Find where the given text appears and provide that cell's center as [X, Y] coordinate. 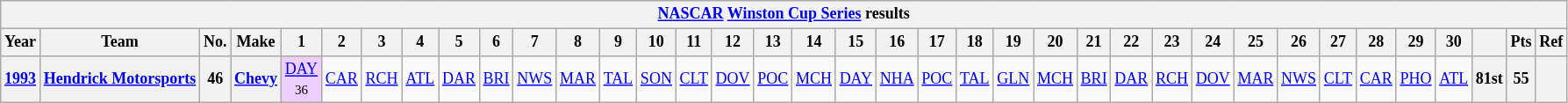
Make [256, 42]
SON [656, 79]
21 [1093, 42]
NHA [897, 79]
22 [1132, 42]
10 [656, 42]
15 [856, 42]
30 [1454, 42]
29 [1416, 42]
19 [1013, 42]
Pts [1521, 42]
12 [733, 42]
28 [1376, 42]
17 [937, 42]
No. [216, 42]
Hendrick Motorsports [119, 79]
13 [773, 42]
18 [975, 42]
7 [535, 42]
NASCAR Winston Cup Series results [784, 14]
6 [497, 42]
25 [1256, 42]
14 [814, 42]
81st [1489, 79]
DAY36 [301, 79]
9 [618, 42]
2 [341, 42]
20 [1056, 42]
PHO [1416, 79]
Chevy [256, 79]
DAY [856, 79]
Year [21, 42]
8 [578, 42]
16 [897, 42]
4 [420, 42]
27 [1337, 42]
26 [1299, 42]
1 [301, 42]
GLN [1013, 79]
Ref [1551, 42]
24 [1213, 42]
11 [693, 42]
3 [382, 42]
5 [460, 42]
23 [1172, 42]
46 [216, 79]
Team [119, 42]
1993 [21, 79]
55 [1521, 79]
